Return the (x, y) coordinate for the center point of the cell that contains the specified text.  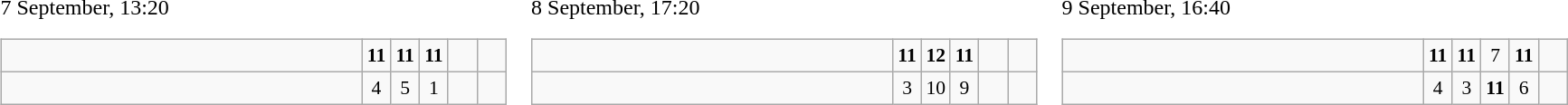
6 (1524, 88)
1 (434, 88)
10 (936, 88)
12 (936, 56)
7 (1496, 56)
9 (965, 88)
5 (405, 88)
